Extract the (X, Y) coordinate from the center of the cell holding the provided text.  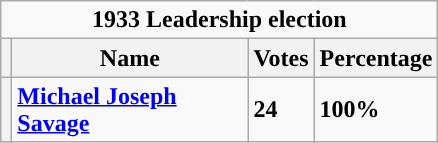
1933 Leadership election (220, 20)
Votes (281, 58)
100% (376, 110)
Michael Joseph Savage (130, 110)
24 (281, 110)
Name (130, 58)
Percentage (376, 58)
